Search for the cell housing the specified text and yield its (x, y) center coordinate. 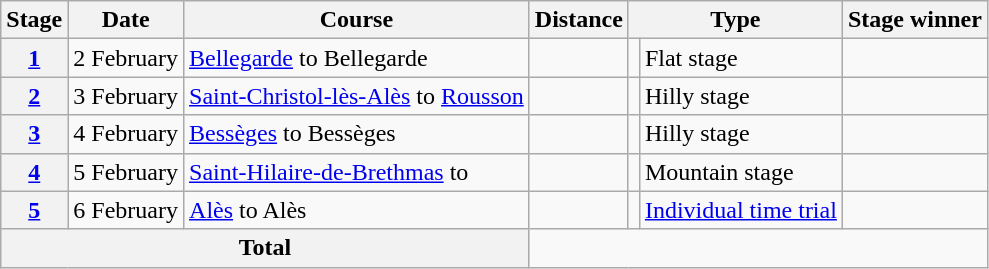
4 February (126, 134)
3 (34, 134)
Individual time trial (740, 210)
5 February (126, 172)
2 (34, 96)
Course (357, 20)
Bellegarde to Bellegarde (357, 58)
3 February (126, 96)
Mountain stage (740, 172)
5 (34, 210)
Flat stage (740, 58)
4 (34, 172)
Total (266, 248)
Stage (34, 20)
Alès to Alès (357, 210)
6 February (126, 210)
Type (735, 20)
Bessèges to Bessèges (357, 134)
Saint-Hilaire-de-Brethmas to (357, 172)
1 (34, 58)
Date (126, 20)
Stage winner (914, 20)
Distance (578, 20)
Saint-Christol-lès-Alès to Rousson (357, 96)
2 February (126, 58)
